Return the [X, Y] coordinate for the center point of the cell that contains the specified text.  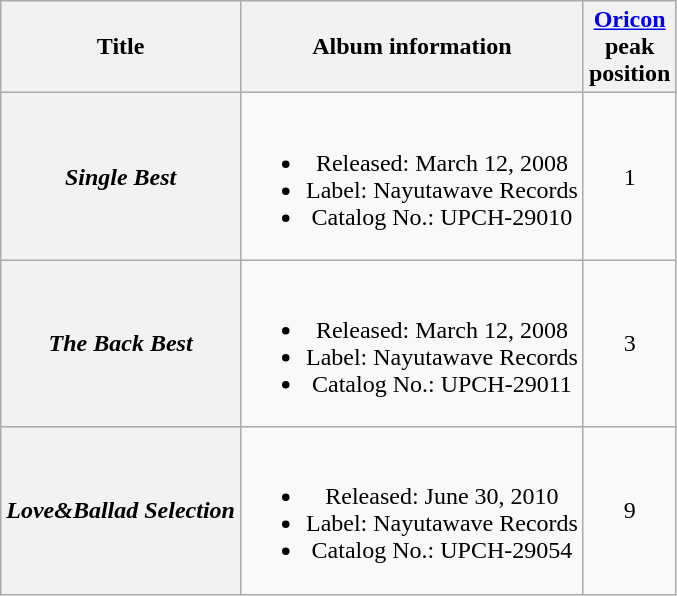
Released: March 12, 2008Label: Nayutawave RecordsCatalog No.: UPCH-29011 [412, 344]
Released: June 30, 2010Label: Nayutawave RecordsCatalog No.: UPCH-29054 [412, 510]
The Back Best [121, 344]
Single Best [121, 176]
9 [629, 510]
1 [629, 176]
Oriconpeakposition [629, 47]
Love&Ballad Selection [121, 510]
Album information [412, 47]
Title [121, 47]
3 [629, 344]
Released: March 12, 2008Label: Nayutawave RecordsCatalog No.: UPCH-29010 [412, 176]
